Determine the [x, y] coordinate at the center of the cell enclosing the given text.  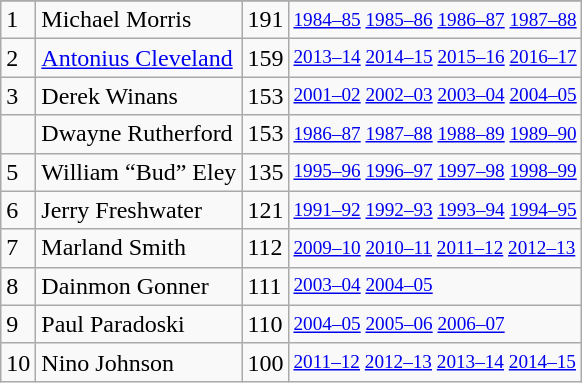
2004–05 2005–06 2006–07 [435, 324]
135 [266, 172]
3 [18, 96]
159 [266, 58]
121 [266, 210]
2013–14 2014–15 2015–16 2016–17 [435, 58]
Nino Johnson [139, 362]
Dainmon Gonner [139, 286]
Dwayne Rutherford [139, 134]
1984–85 1985–86 1986–87 1987–88 [435, 20]
1 [18, 20]
1986–87 1987–88 1988–89 1989–90 [435, 134]
Marland Smith [139, 248]
Jerry Freshwater [139, 210]
8 [18, 286]
2009–10 2010–11 2011–12 2012–13 [435, 248]
112 [266, 248]
100 [266, 362]
2011–12 2012–13 2013–14 2014–15 [435, 362]
2 [18, 58]
Paul Paradoski [139, 324]
1991–92 1992–93 1993–94 1994–95 [435, 210]
Antonius Cleveland [139, 58]
10 [18, 362]
191 [266, 20]
6 [18, 210]
5 [18, 172]
9 [18, 324]
2001–02 2002–03 2003–04 2004–05 [435, 96]
1995–96 1996–97 1997–98 1998–99 [435, 172]
110 [266, 324]
7 [18, 248]
William “Bud” Eley [139, 172]
2003–04 2004–05 [435, 286]
111 [266, 286]
Derek Winans [139, 96]
Michael Morris [139, 20]
